Extract the (X, Y) coordinate from the center of the cell holding the provided text.  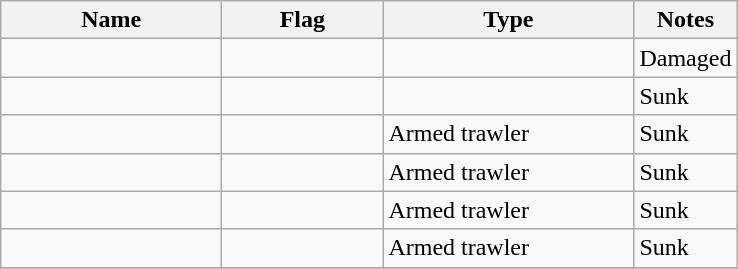
Damaged (686, 58)
Type (508, 20)
Notes (686, 20)
Flag (302, 20)
Name (112, 20)
